Pinpoint the cell where the given text exists, returning its [x, y] midpoint coordinate. 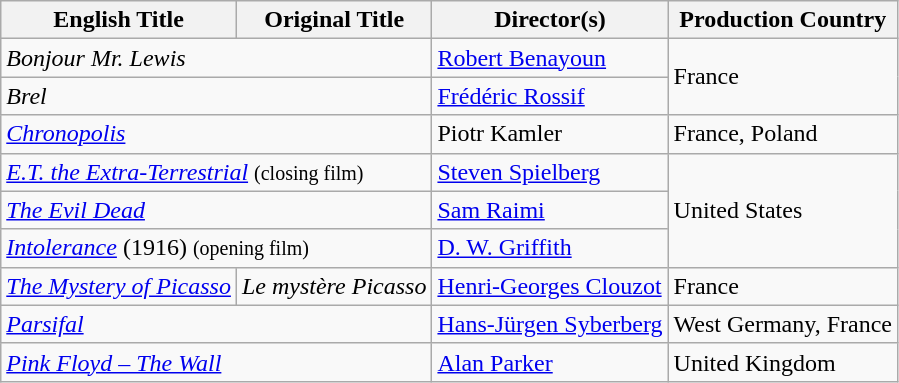
United States [783, 210]
West Germany, France [783, 324]
Parsifal [216, 324]
Hans-Jürgen Syberberg [550, 324]
Robert Benayoun [550, 58]
D. W. Griffith [550, 248]
Original Title [334, 20]
Sam Raimi [550, 210]
Frédéric Rossif [550, 96]
Production Country [783, 20]
Steven Spielberg [550, 172]
Intolerance (1916) (opening film) [216, 248]
The Evil Dead [216, 210]
Director(s) [550, 20]
Pink Floyd – The Wall [216, 362]
Bonjour Mr. Lewis [216, 58]
Henri-Georges Clouzot [550, 286]
E.T. the Extra-Terrestrial (closing film) [216, 172]
The Mystery of Picasso [119, 286]
France, Poland [783, 134]
Le mystère Picasso [334, 286]
Brel [216, 96]
United Kingdom [783, 362]
English Title [119, 20]
Piotr Kamler [550, 134]
Alan Parker [550, 362]
Chronopolis [216, 134]
